Determine the [x, y] coordinate at the center of the cell enclosing the given text.  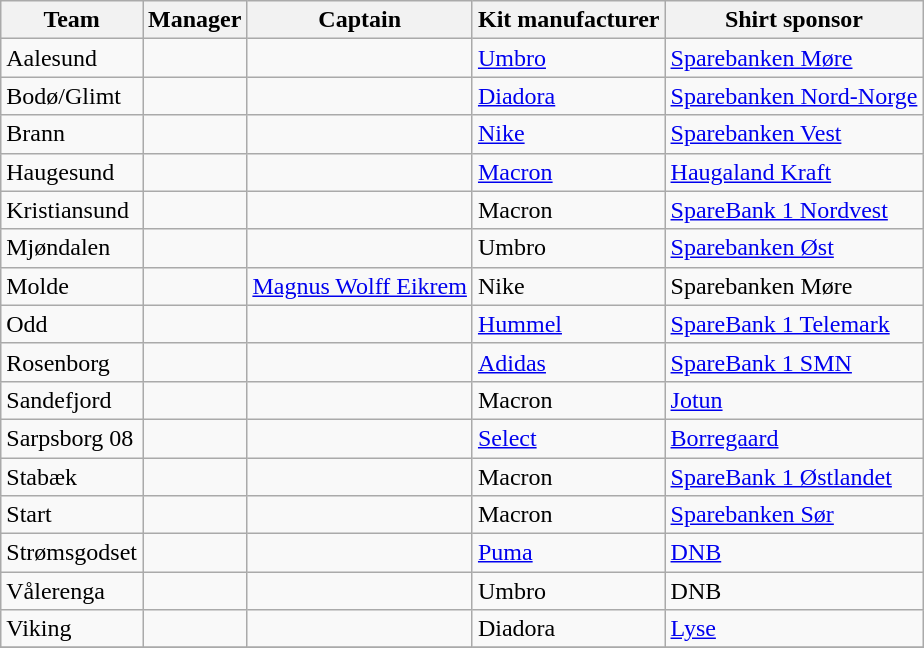
Rosenborg [72, 362]
Haugesund [72, 172]
Shirt sponsor [794, 20]
Hummel [568, 324]
Haugaland Kraft [794, 172]
Team [72, 20]
Odd [72, 324]
Aalesund [72, 58]
Vålerenga [72, 591]
SpareBank 1 Nordvest [794, 210]
Magnus Wolff Eikrem [360, 286]
Sarpsborg 08 [72, 438]
Molde [72, 286]
Strømsgodset [72, 553]
Sparebanken Nord-Norge [794, 96]
Jotun [794, 400]
SpareBank 1 Telemark [794, 324]
Adidas [568, 362]
Bodø/Glimt [72, 96]
Stabæk [72, 477]
Captain [360, 20]
SpareBank 1 Østlandet [794, 477]
Brann [72, 134]
Puma [568, 553]
Sparebanken Sør [794, 515]
Sandefjord [72, 400]
Lyse [794, 629]
Select [568, 438]
Start [72, 515]
SpareBank 1 SMN [794, 362]
Kristiansund [72, 210]
Sparebanken Øst [794, 248]
Borregaard [794, 438]
Manager [194, 20]
Kit manufacturer [568, 20]
Mjøndalen [72, 248]
Viking [72, 629]
Sparebanken Vest [794, 134]
